Locate the cell with the specified text and output its (X, Y) center coordinate. 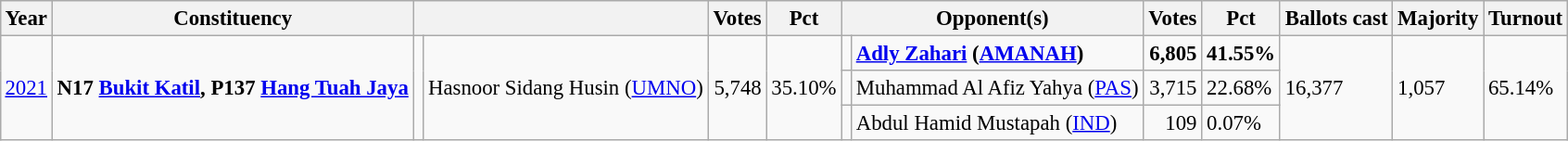
Muhammad Al Afiz Yahya (PAS) (997, 88)
1,057 (1438, 87)
N17 Bukit Katil, P137 Hang Tuah Jaya (233, 87)
41.55% (1242, 53)
65.14% (1525, 87)
Adly Zahari (AMANAH) (997, 53)
2021 (26, 87)
Majority (1438, 19)
Turnout (1525, 19)
Hasnoor Sidang Husin (UMNO) (565, 87)
Ballots cast (1336, 19)
Abdul Hamid Mustapah (IND) (997, 123)
22.68% (1242, 88)
0.07% (1242, 123)
6,805 (1173, 53)
109 (1173, 123)
16,377 (1336, 87)
35.10% (804, 87)
5,748 (738, 87)
Opponent(s) (993, 19)
3,715 (1173, 88)
Constituency (233, 19)
Year (26, 19)
